Return the [X, Y] coordinate for the center point of the cell that contains the specified text.  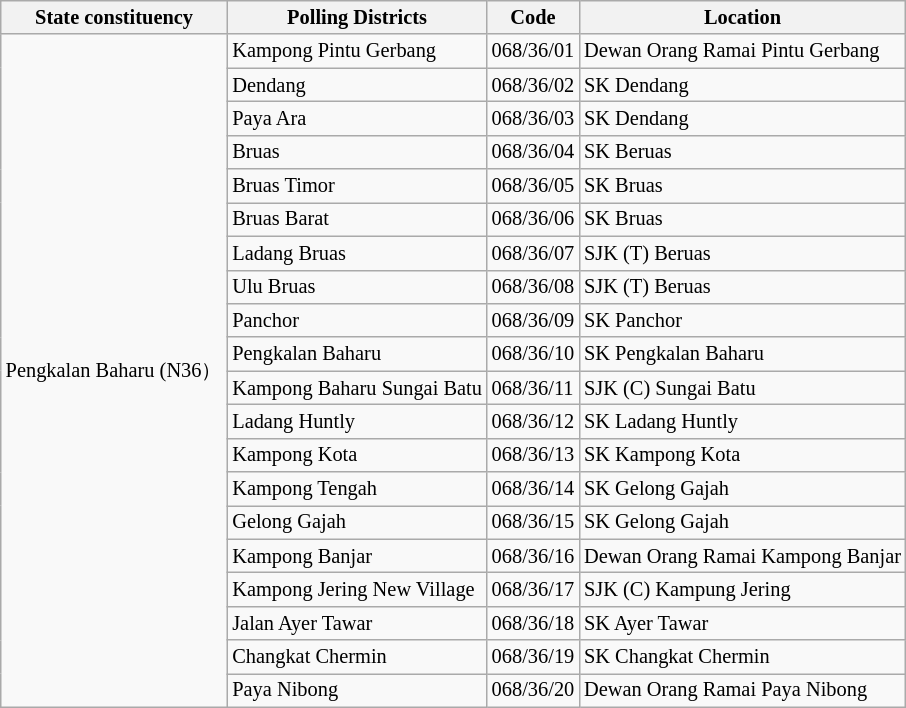
Panchor [356, 320]
Kampong Kota [356, 455]
SK Changkat Chermin [742, 657]
SJK (C) Kampung Jering [742, 589]
068/36/18 [533, 623]
Paya Nibong [356, 690]
Dewan Orang Ramai Paya Nibong [742, 690]
068/36/13 [533, 455]
068/36/20 [533, 690]
Dewan Orang Ramai Kampong Banjar [742, 556]
SJK (C) Sungai Batu [742, 388]
068/36/02 [533, 85]
SK Kampong Kota [742, 455]
068/36/10 [533, 354]
Bruas Barat [356, 219]
068/36/01 [533, 51]
Ladang Bruas [356, 253]
068/36/07 [533, 253]
068/36/05 [533, 186]
Polling Districts [356, 17]
Kampong Jering New Village [356, 589]
Ladang Huntly [356, 421]
Pengkalan Baharu (N36） [114, 370]
068/36/06 [533, 219]
Gelong Gajah [356, 522]
Dewan Orang Ramai Pintu Gerbang [742, 51]
068/36/04 [533, 152]
SK Panchor [742, 320]
068/36/14 [533, 489]
Pengkalan Baharu [356, 354]
Kampong Baharu Sungai Batu [356, 388]
068/36/16 [533, 556]
068/36/08 [533, 287]
068/36/09 [533, 320]
068/36/12 [533, 421]
Changkat Chermin [356, 657]
SK Pengkalan Baharu [742, 354]
Dendang [356, 85]
State constituency [114, 17]
Bruas Timor [356, 186]
068/36/19 [533, 657]
Kampong Pintu Gerbang [356, 51]
Location [742, 17]
Jalan Ayer Tawar [356, 623]
Bruas [356, 152]
SK Ayer Tawar [742, 623]
Code [533, 17]
068/36/15 [533, 522]
068/36/11 [533, 388]
Ulu Bruas [356, 287]
SK Ladang Huntly [742, 421]
SK Beruas [742, 152]
Kampong Banjar [356, 556]
068/36/03 [533, 118]
068/36/17 [533, 589]
Kampong Tengah [356, 489]
Paya Ara [356, 118]
